Pinpoint the cell where the given text exists, returning its [x, y] midpoint coordinate. 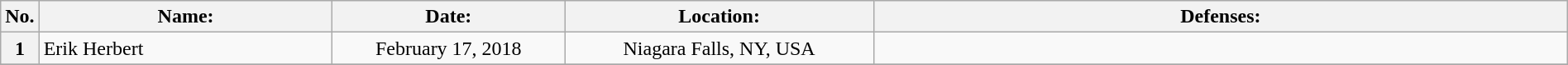
Niagara Falls, NY, USA [719, 48]
No. [20, 17]
Date: [448, 17]
Erik Herbert [185, 48]
Location: [719, 17]
1 [20, 48]
Defenses: [1221, 17]
February 17, 2018 [448, 48]
Name: [185, 17]
